Capture the cell that displays the provided text and extract its (X, Y) central coordinate. 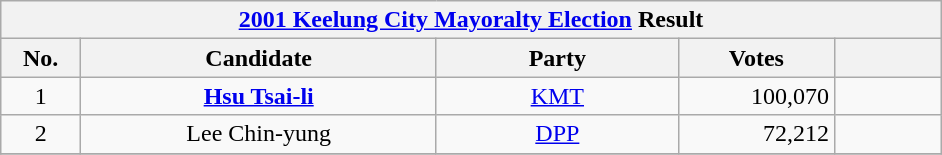
Hsu Tsai-li (259, 96)
Votes (756, 58)
2 (40, 134)
No. (40, 58)
100,070 (756, 96)
1 (40, 96)
KMT (557, 96)
72,212 (756, 134)
2001 Keelung City Mayoralty Election Result (470, 20)
DPP (557, 134)
Candidate (259, 58)
Lee Chin-yung (259, 134)
Party (557, 58)
